Scan for the cell matching the given text and deliver its [X, Y] coordinate at center. 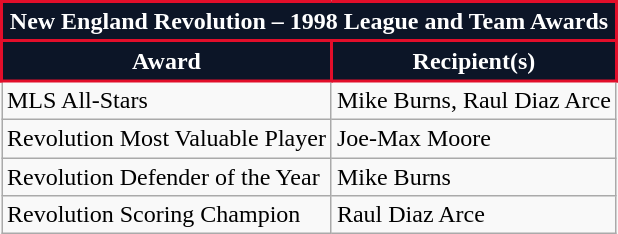
Revolution Defender of the Year [167, 177]
Award [167, 61]
Revolution Most Valuable Player [167, 138]
Revolution Scoring Champion [167, 215]
Mike Burns, Raul Diaz Arce [474, 100]
Recipient(s) [474, 61]
New England Revolution – 1998 League and Team Awards [310, 22]
Joe-Max Moore [474, 138]
MLS All-Stars [167, 100]
Mike Burns [474, 177]
Raul Diaz Arce [474, 215]
